Identify which cell holds the provided text, then report its [x, y] central coordinate. 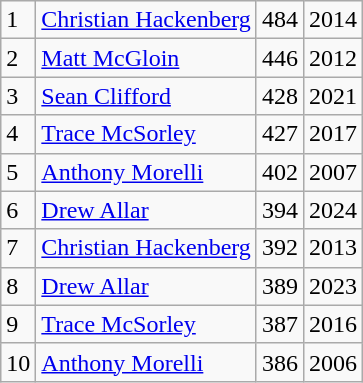
2017 [332, 134]
1 [18, 20]
402 [280, 172]
10 [18, 362]
2014 [332, 20]
428 [280, 96]
2023 [332, 286]
9 [18, 324]
2016 [332, 324]
2013 [332, 248]
7 [18, 248]
5 [18, 172]
8 [18, 286]
446 [280, 58]
386 [280, 362]
4 [18, 134]
Sean Clifford [146, 96]
484 [280, 20]
2012 [332, 58]
394 [280, 210]
2006 [332, 362]
427 [280, 134]
387 [280, 324]
389 [280, 286]
Matt McGloin [146, 58]
2024 [332, 210]
3 [18, 96]
6 [18, 210]
2021 [332, 96]
2 [18, 58]
392 [280, 248]
2007 [332, 172]
